Output the (x, y) coordinate of the center of the cell containing the given text.  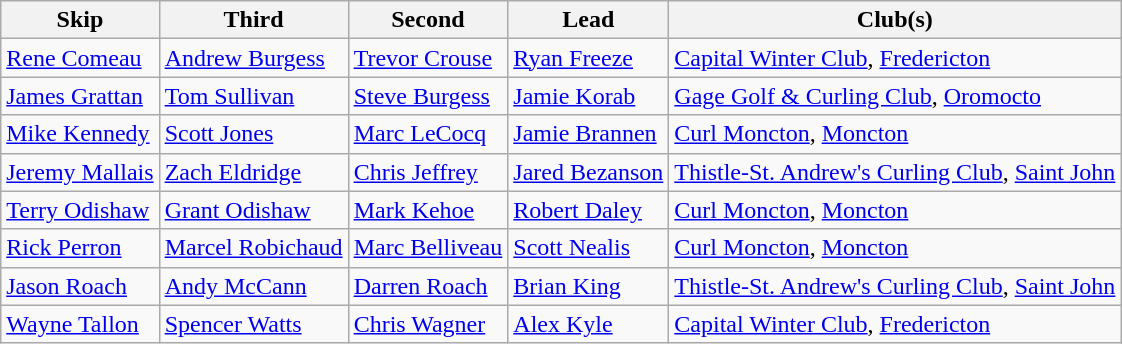
Chris Jeffrey (428, 172)
Ryan Freeze (588, 58)
Trevor Crouse (428, 58)
Alex Kyle (588, 324)
Grant Odishaw (254, 210)
Marc Belliveau (428, 248)
Scott Nealis (588, 248)
Brian King (588, 286)
James Grattan (80, 96)
Zach Eldridge (254, 172)
Robert Daley (588, 210)
Scott Jones (254, 134)
Terry Odishaw (80, 210)
Andy McCann (254, 286)
Club(s) (895, 20)
Jason Roach (80, 286)
Spencer Watts (254, 324)
Wayne Tallon (80, 324)
Mike Kennedy (80, 134)
Marc LeCocq (428, 134)
Second (428, 20)
Lead (588, 20)
Skip (80, 20)
Rene Comeau (80, 58)
Tom Sullivan (254, 96)
Jeremy Mallais (80, 172)
Mark Kehoe (428, 210)
Rick Perron (80, 248)
Third (254, 20)
Jared Bezanson (588, 172)
Jamie Brannen (588, 134)
Marcel Robichaud (254, 248)
Steve Burgess (428, 96)
Gage Golf & Curling Club, Oromocto (895, 96)
Darren Roach (428, 286)
Jamie Korab (588, 96)
Andrew Burgess (254, 58)
Chris Wagner (428, 324)
